Search for the cell housing the specified text and yield its (x, y) center coordinate. 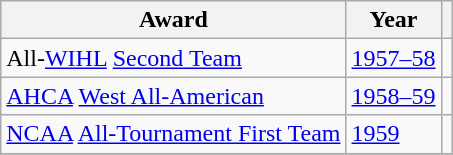
NCAA All-Tournament First Team (174, 134)
AHCA West All-American (174, 96)
1957–58 (394, 58)
1959 (394, 134)
All-WIHL Second Team (174, 58)
Award (174, 20)
Year (394, 20)
1958–59 (394, 96)
